Find where the given text appears and provide that cell's center as [X, Y] coordinate. 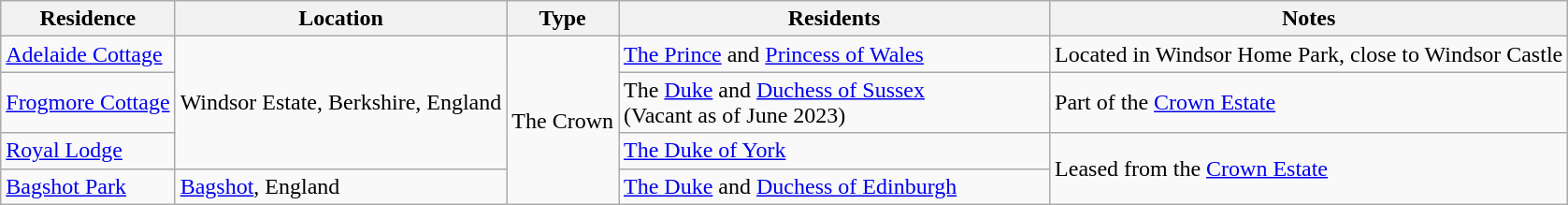
Residence [88, 19]
Residents [834, 19]
Notes [1309, 19]
Bagshot, England [340, 186]
Adelaide Cottage [88, 54]
Location [340, 19]
Part of the Crown Estate [1309, 103]
The Duke of York [834, 151]
Bagshot Park [88, 186]
Leased from the Crown Estate [1309, 168]
Windsor Estate, Berkshire, England [340, 103]
The Duke and Duchess of Edinburgh [834, 186]
Type [563, 19]
Frogmore Cottage [88, 103]
The Prince and Princess of Wales [834, 54]
The Duke and Duchess of Sussex (Vacant as of June 2023) [834, 103]
Royal Lodge [88, 151]
Located in Windsor Home Park, close to Windsor Castle [1309, 54]
The Crown [563, 120]
